From the cell containing the given text, extract its center point as [x, y] coordinate. 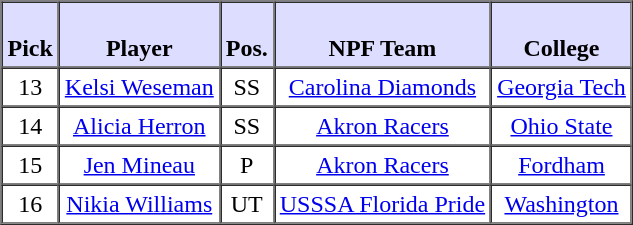
Alicia Herron [140, 126]
14 [30, 126]
Washington [562, 204]
UT [247, 204]
13 [30, 88]
Player [140, 35]
P [247, 166]
15 [30, 166]
Kelsi Weseman [140, 88]
Georgia Tech [562, 88]
Pick [30, 35]
College [562, 35]
Fordham [562, 166]
USSSA Florida Pride [382, 204]
16 [30, 204]
Pos. [247, 35]
Carolina Diamonds [382, 88]
NPF Team [382, 35]
Nikia Williams [140, 204]
Ohio State [562, 126]
Jen Mineau [140, 166]
